Return (x, y) of the center of cell containing provided text 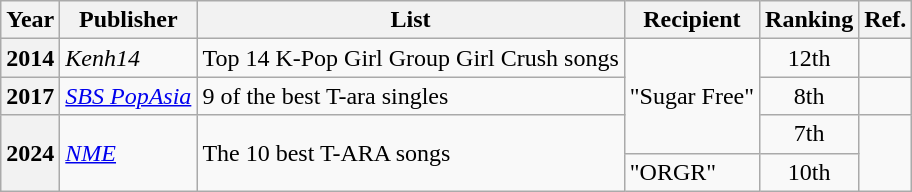
List (410, 20)
"ORGR" (692, 172)
The 10 best T-ARA songs (410, 153)
7th (810, 134)
Ref. (886, 20)
10th (810, 172)
Recipient (692, 20)
2024 (30, 153)
SBS PopAsia (128, 96)
"Sugar Free" (692, 96)
Kenh14 (128, 58)
12th (810, 58)
NME (128, 153)
Publisher (128, 20)
Ranking (810, 20)
8th (810, 96)
2017 (30, 96)
2014 (30, 58)
9 of the best T-ara singles (410, 96)
Top 14 K-Pop Girl Group Girl Crush songs (410, 58)
Year (30, 20)
